Locate the cell with the specified text and output its [x, y] center coordinate. 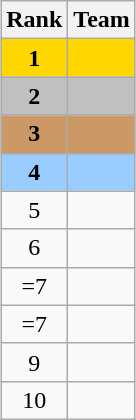
5 [34, 210]
Rank [34, 20]
2 [34, 96]
4 [34, 172]
10 [34, 400]
9 [34, 362]
6 [34, 248]
3 [34, 134]
1 [34, 58]
Team [102, 20]
